From the cell containing the given text, extract its center point as (X, Y) coordinate. 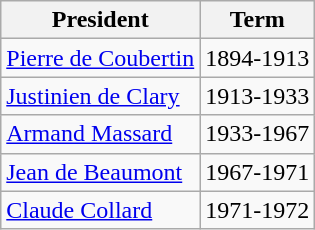
1971-1972 (258, 210)
1913-1933 (258, 96)
1933-1967 (258, 134)
Armand Massard (100, 134)
Jean de Beaumont (100, 172)
Claude Collard (100, 210)
Justinien de Clary (100, 96)
Pierre de Coubertin (100, 58)
Term (258, 20)
1967-1971 (258, 172)
1894-1913 (258, 58)
President (100, 20)
